From the cell containing the given text, extract its center point as (x, y) coordinate. 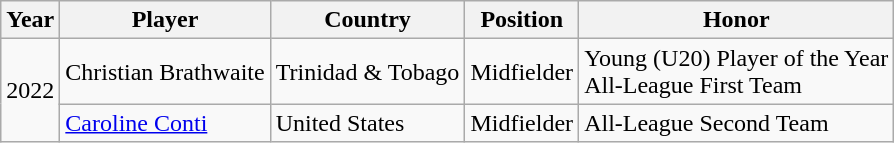
Year (30, 20)
All-League Second Team (736, 123)
Young (U20) Player of the Year All-League First Team (736, 72)
2022 (30, 90)
United States (368, 123)
Caroline Conti (165, 123)
Player (165, 20)
Position (522, 20)
Honor (736, 20)
Christian Brathwaite (165, 72)
Country (368, 20)
Trinidad & Tobago (368, 72)
